For the text-containing cell, return its midpoint in [X, Y] coordinate format. 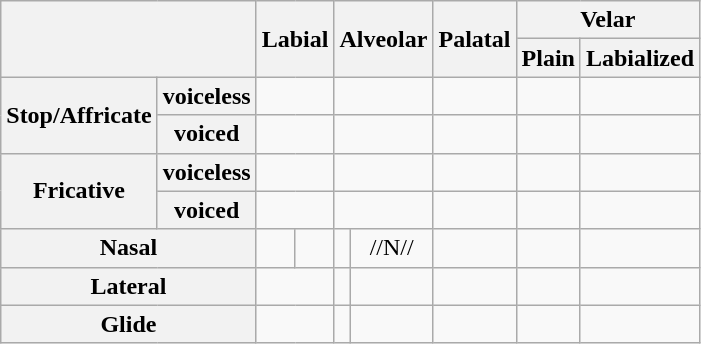
Nasal [128, 248]
Glide [128, 324]
Plain [548, 58]
Labial [295, 39]
Alveolar [384, 39]
Velar [608, 20]
Labialized [640, 58]
Fricative [79, 191]
Lateral [128, 286]
//N// [391, 248]
Palatal [474, 39]
Stop/Affricate [79, 115]
